Pinpoint the cell where the given text exists, returning its [X, Y] midpoint coordinate. 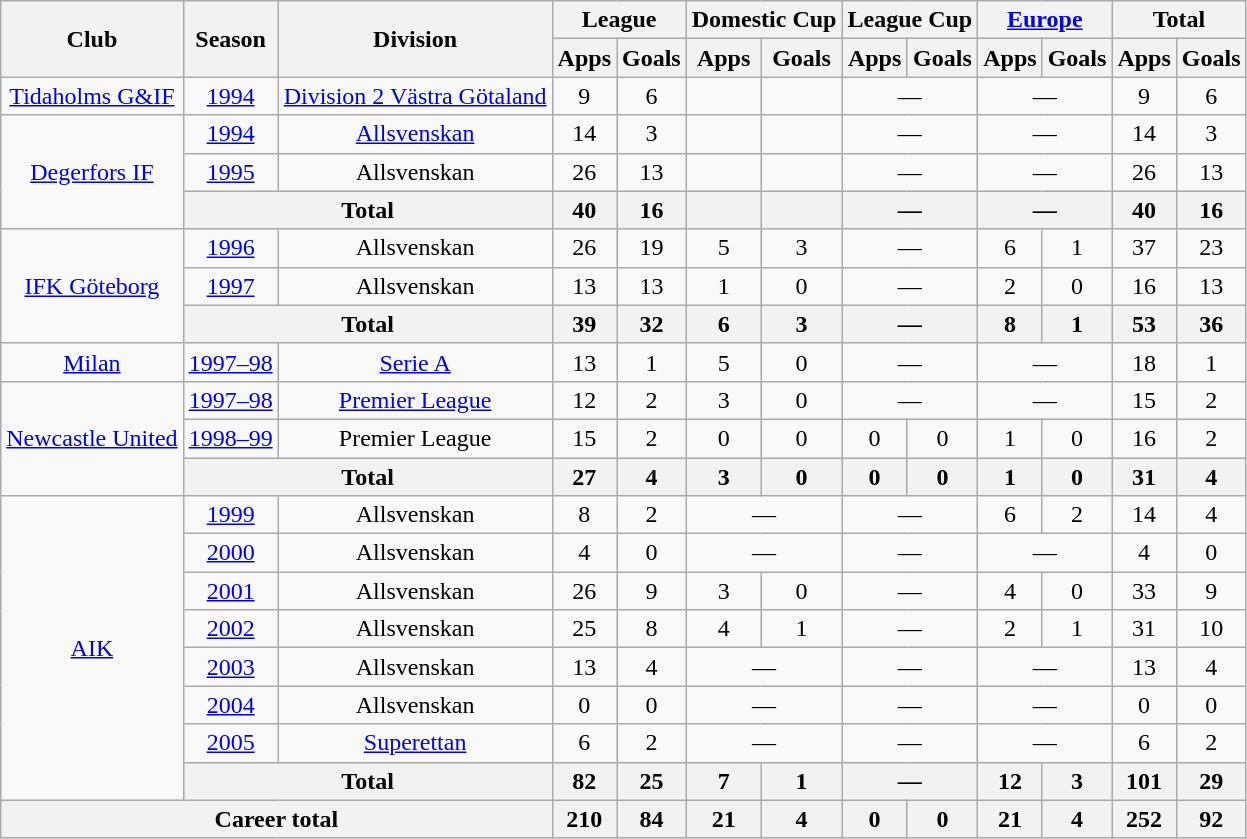
2004 [230, 705]
Season [230, 39]
2001 [230, 591]
84 [651, 819]
33 [1144, 591]
Milan [92, 362]
Division 2 Västra Götaland [415, 96]
IFK Göteborg [92, 286]
League Cup [910, 20]
37 [1144, 248]
2005 [230, 743]
1997 [230, 286]
92 [1211, 819]
Serie A [415, 362]
Degerfors IF [92, 172]
36 [1211, 324]
2002 [230, 629]
53 [1144, 324]
19 [651, 248]
10 [1211, 629]
82 [584, 781]
1996 [230, 248]
27 [584, 477]
23 [1211, 248]
1998–99 [230, 438]
League [619, 20]
7 [724, 781]
101 [1144, 781]
Superettan [415, 743]
1999 [230, 515]
Tidaholms G&IF [92, 96]
Career total [276, 819]
210 [584, 819]
39 [584, 324]
2003 [230, 667]
18 [1144, 362]
29 [1211, 781]
1995 [230, 172]
Newcastle United [92, 438]
Domestic Cup [764, 20]
252 [1144, 819]
32 [651, 324]
AIK [92, 648]
Division [415, 39]
Club [92, 39]
2000 [230, 553]
Europe [1045, 20]
